Return [X, Y] of the center of cell containing provided text 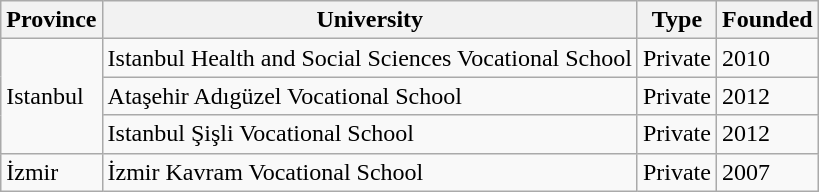
2010 [767, 58]
İzmir Kavram Vocational School [370, 172]
Ataşehir Adıgüzel Vocational School [370, 96]
University [370, 20]
İzmir [52, 172]
2007 [767, 172]
Istanbul Health and Social Sciences Vocational School [370, 58]
Istanbul [52, 96]
Province [52, 20]
Type [676, 20]
Founded [767, 20]
Istanbul Şişli Vocational School [370, 134]
